Find where the given text appears and provide that cell's center as [x, y] coordinate. 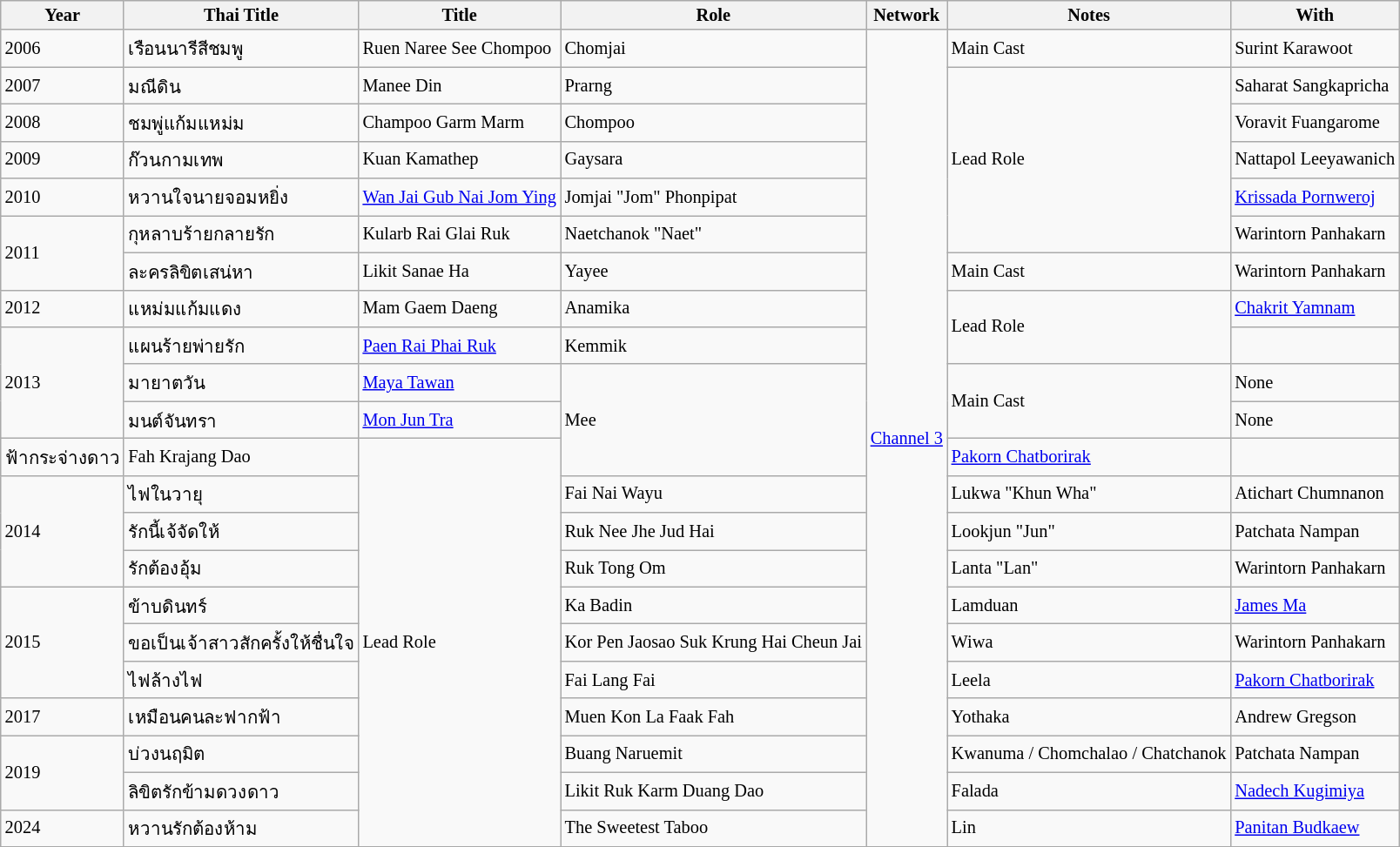
Anamika [714, 308]
Mee [714, 420]
2006 [63, 49]
Buang Naruemit [714, 754]
Champoo Garm Marm [460, 122]
มณีดิน [240, 85]
Ruen Naree See Chompoo [460, 49]
2010 [63, 197]
Ka Badin [714, 606]
2009 [63, 160]
Mam Gaem Daeng [460, 308]
2008 [63, 122]
Title [460, 15]
Thai Title [240, 15]
Manee Din [460, 85]
2013 [63, 382]
Muen Kon La Faak Fah [714, 717]
ฟ้ากระจ่างดาว [63, 456]
Voravit Fuangarome [1315, 122]
Lin [1089, 829]
Network [907, 15]
Naetchanok "Naet" [714, 233]
มนต์จันทรา [240, 420]
Maya Tawan [460, 383]
Kwanuma / Chomchalao / Chatchanok [1089, 754]
Ruk Tong Om [714, 568]
Panitan Budkaew [1315, 829]
2015 [63, 642]
Chakrit Yamnam [1315, 308]
Role [714, 15]
Notes [1089, 15]
Leela [1089, 679]
Falada [1089, 790]
ไฟในวายุ [240, 494]
ข้าบดินทร์ [240, 606]
2012 [63, 308]
Mon Jun Tra [460, 420]
เหมือนคนละฟากฟ้า [240, 717]
Jomjai "Jom" Phonpipat [714, 197]
รักต้องอุ้ม [240, 568]
Likit Ruk Karm Duang Dao [714, 790]
Andrew Gregson [1315, 717]
รักนี้เจ้จัดให้ [240, 531]
2019 [63, 771]
Kuan Kamathep [460, 160]
Fai Nai Wayu [714, 494]
Lookjun "Jun" [1089, 531]
With [1315, 15]
James Ma [1315, 606]
Yayee [714, 272]
ก๊วนกามเทพ [240, 160]
เรือนนารีสีชมพู [240, 49]
2007 [63, 85]
มายาตวัน [240, 383]
2011 [63, 252]
Lamduan [1089, 606]
Kemmik [714, 345]
Paen Rai Phai Ruk [460, 345]
Krissada Pornweroj [1315, 197]
Kularb Rai Glai Ruk [460, 233]
Lanta "Lan" [1089, 568]
Chompoo [714, 122]
Wan Jai Gub Nai Jom Ying [460, 197]
ชมพู่แก้มแหม่ม [240, 122]
Kor Pen Jaosao Suk Krung Hai Cheun Jai [714, 642]
2017 [63, 717]
ลิขิตรักข้ามดวงดาว [240, 790]
แหม่มแก้มแดง [240, 308]
แผนร้ายพ่ายรัก [240, 345]
Wiwa [1089, 642]
Fai Lang Fai [714, 679]
Nadech Kugimiya [1315, 790]
กุหลาบร้ายกลายรัก [240, 233]
หวานใจนายจอมหยิ่ง [240, 197]
Nattapol Leeyawanich [1315, 160]
Atichart Chumnanon [1315, 494]
บ่วงนฤมิต [240, 754]
Lukwa "Khun Wha" [1089, 494]
The Sweetest Taboo [714, 829]
ขอเป็นเจ้าสาวสักครั้งให้ชื่นใจ [240, 642]
Channel 3 [907, 438]
Gaysara [714, 160]
ละครลิขิตเสน่หา [240, 272]
Chomjai [714, 49]
2024 [63, 829]
Likit Sanae Ha [460, 272]
Prarng [714, 85]
หวานรักต้องห้าม [240, 829]
Ruk Nee Jhe Jud Hai [714, 531]
Surint Karawoot [1315, 49]
Yothaka [1089, 717]
Fah Krajang Dao [240, 456]
Saharat Sangkapricha [1315, 85]
Year [63, 15]
2014 [63, 531]
ไฟล้างไฟ [240, 679]
